Extract the [X, Y] coordinate from the center of the cell holding the provided text.  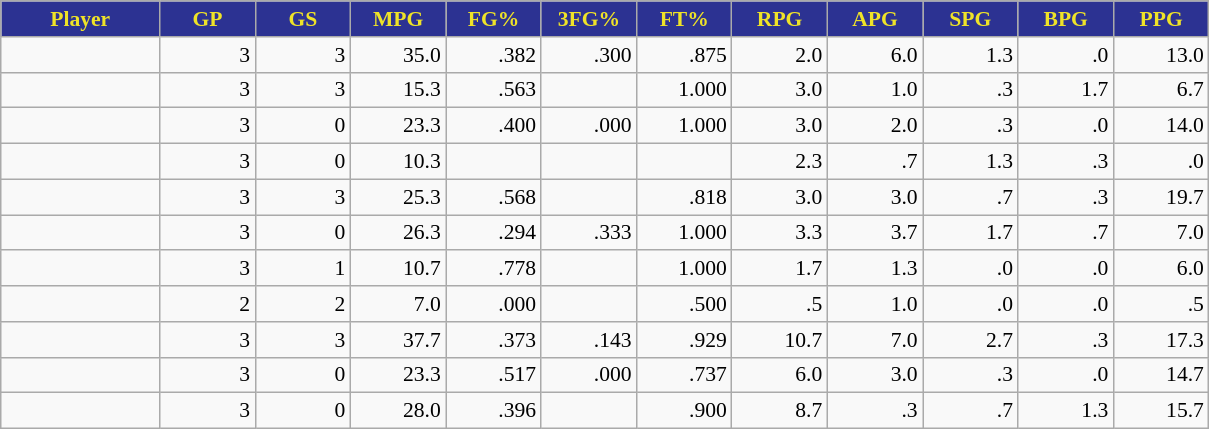
19.7 [1161, 197]
MPG [398, 19]
.517 [494, 375]
6.7 [1161, 90]
.929 [684, 340]
2.3 [780, 162]
35.0 [398, 55]
13.0 [1161, 55]
.294 [494, 233]
.500 [684, 304]
.300 [588, 55]
3FG% [588, 19]
.373 [494, 340]
.568 [494, 197]
FT% [684, 19]
SPG [970, 19]
15.3 [398, 90]
37.7 [398, 340]
.737 [684, 375]
.400 [494, 126]
RPG [780, 19]
2.7 [970, 340]
1 [302, 269]
.900 [684, 411]
3.3 [780, 233]
.563 [494, 90]
FG% [494, 19]
.778 [494, 269]
26.3 [398, 233]
PPG [1161, 19]
.396 [494, 411]
.875 [684, 55]
BPG [1066, 19]
APG [874, 19]
14.0 [1161, 126]
GP [208, 19]
25.3 [398, 197]
.382 [494, 55]
17.3 [1161, 340]
10.3 [398, 162]
Player [80, 19]
28.0 [398, 411]
8.7 [780, 411]
GS [302, 19]
.818 [684, 197]
.143 [588, 340]
14.7 [1161, 375]
15.7 [1161, 411]
3.7 [874, 233]
.333 [588, 233]
